Provide the [X, Y] coordinate of the cell's center where the given text is located.  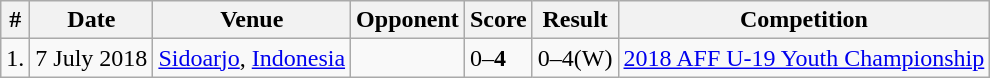
Date [92, 20]
Score [498, 20]
Sidoarjo, Indonesia [252, 58]
Venue [252, 20]
# [16, 20]
Competition [804, 20]
1. [16, 58]
0–4(W) [575, 58]
Result [575, 20]
7 July 2018 [92, 58]
Opponent [408, 20]
2018 AFF U-19 Youth Championship [804, 58]
0–4 [498, 58]
